Capture the cell that displays the provided text and extract its [x, y] central coordinate. 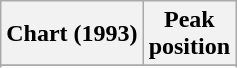
Chart (1993) [72, 34]
Peakposition [189, 34]
